Search for the cell housing the specified text and yield its [x, y] center coordinate. 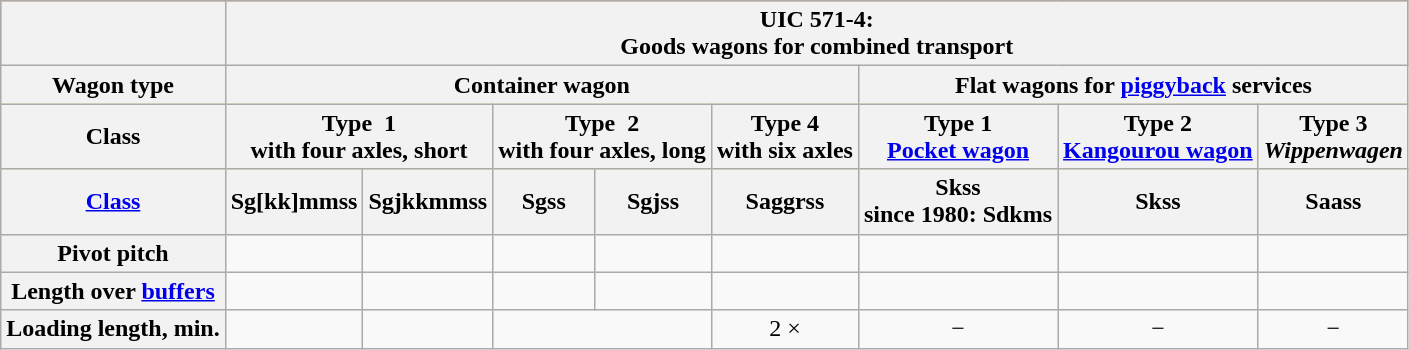
Sgjkkmmss [428, 202]
Type 1with four axles, short [359, 136]
Loading length, min. [113, 329]
Sgss [544, 202]
Type 1Pocket wagon [958, 136]
Wagon type [113, 85]
Type 4with six axles [784, 136]
Flat wagons for piggyback services [1133, 85]
Sg[kk]mmss [294, 202]
Pivot pitch [113, 253]
Type 2Kangourou wagon [1158, 136]
Saggrss [784, 202]
Skss [1158, 202]
Type 2with four axles, long [602, 136]
UIC 571-4:Goods wagons for combined transport [816, 34]
Sgjss [654, 202]
Type 3Wippenwagen [1333, 136]
Container wagon [542, 85]
Length over buffers [113, 291]
Saass [1333, 202]
2 × [784, 329]
Sksssince 1980: Sdkms [958, 202]
